From the cell containing the given text, extract its center point as (X, Y) coordinate. 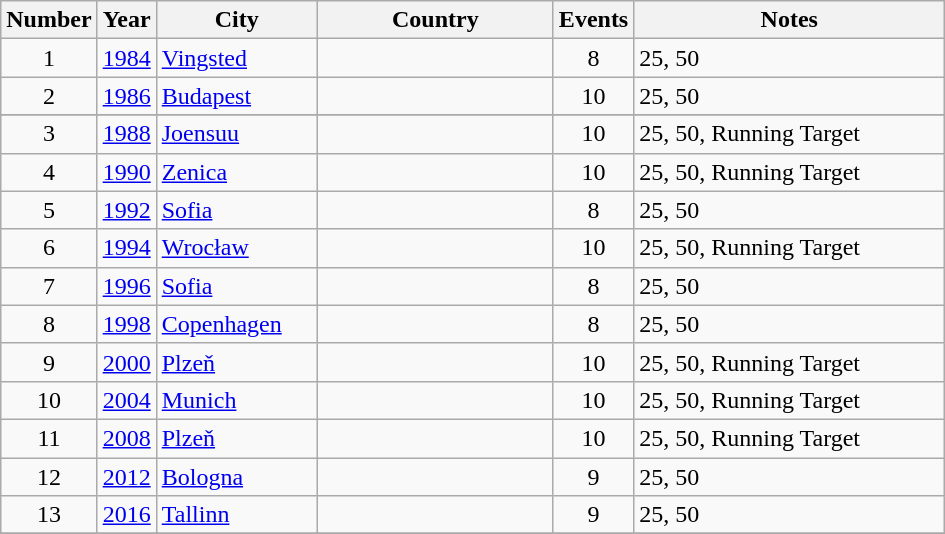
Tallinn (236, 515)
Bologna (236, 477)
Zenica (236, 172)
2004 (126, 400)
Wrocław (236, 248)
13 (49, 515)
Country (435, 20)
Budapest (236, 96)
2 (49, 96)
Number (49, 20)
Copenhagen (236, 324)
1998 (126, 324)
1984 (126, 58)
6 (49, 248)
1992 (126, 210)
1990 (126, 172)
4 (49, 172)
Joensuu (236, 134)
2016 (126, 515)
Vingsted (236, 58)
Munich (236, 400)
11 (49, 438)
3 (49, 134)
1994 (126, 248)
2012 (126, 477)
1986 (126, 96)
1996 (126, 286)
2000 (126, 362)
1 (49, 58)
City (236, 20)
7 (49, 286)
Year (126, 20)
Events (593, 20)
5 (49, 210)
1988 (126, 134)
2008 (126, 438)
12 (49, 477)
Notes (790, 20)
